Capture the cell that displays the provided text and extract its (X, Y) central coordinate. 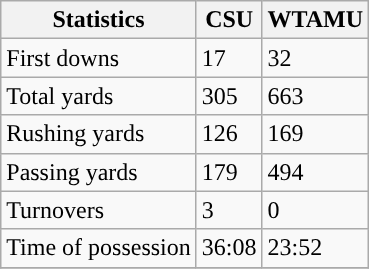
WTAMU (316, 20)
0 (316, 210)
663 (316, 96)
126 (229, 134)
305 (229, 96)
Passing yards (99, 172)
3 (229, 210)
179 (229, 172)
Time of possession (99, 248)
First downs (99, 58)
Statistics (99, 20)
Total yards (99, 96)
17 (229, 58)
Rushing yards (99, 134)
32 (316, 58)
36:08 (229, 248)
Turnovers (99, 210)
23:52 (316, 248)
494 (316, 172)
CSU (229, 20)
169 (316, 134)
